Capture the cell that displays the provided text and extract its [x, y] central coordinate. 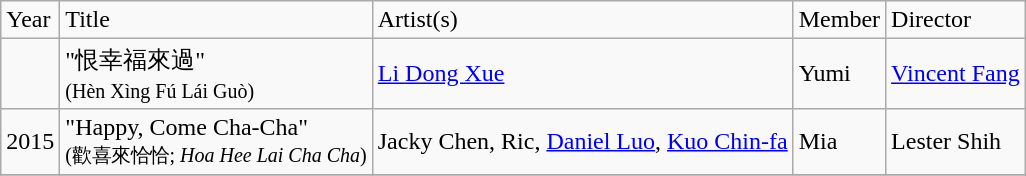
Year [30, 20]
Artist(s) [582, 20]
Jacky Chen, Ric, Daniel Luo, Kuo Chin-fa [582, 142]
"Happy, Come Cha-Cha"(歡喜來恰恰; Hoa Hee Lai Cha Cha) [216, 142]
Member [839, 20]
Yumi [839, 74]
Lester Shih [956, 142]
2015 [30, 142]
Title [216, 20]
Director [956, 20]
Li Dong Xue [582, 74]
Vincent Fang [956, 74]
"恨幸福來過"(Hèn Xìng Fú Lái Guò) [216, 74]
Mia [839, 142]
